Capture the cell that displays the provided text and extract its (X, Y) central coordinate. 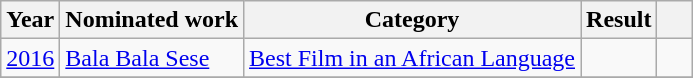
Nominated work (152, 20)
Year (30, 20)
Category (412, 20)
Result (619, 20)
2016 (30, 58)
Bala Bala Sese (152, 58)
Best Film in an African Language (412, 58)
